Return the [X, Y] coordinate for the center point of the cell that contains the specified text.  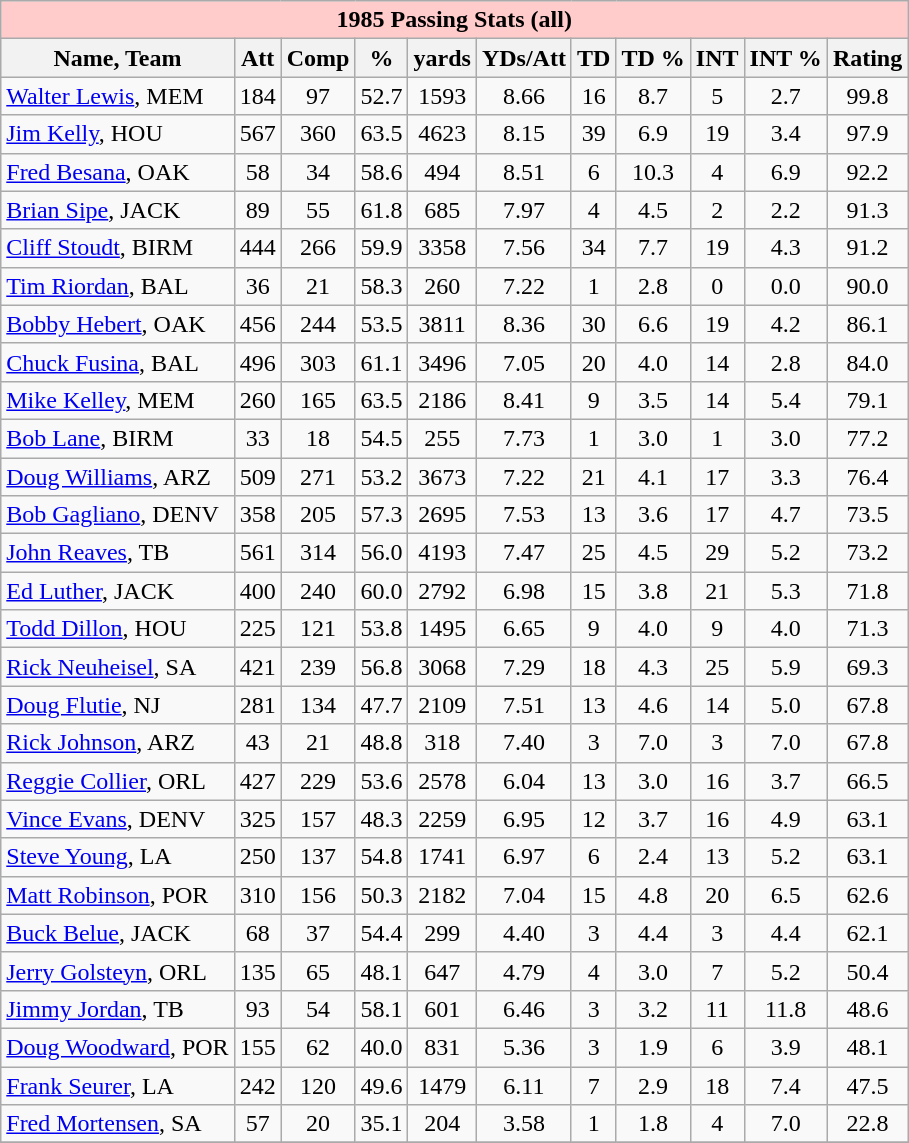
456 [258, 324]
250 [258, 857]
53.8 [382, 629]
5.0 [786, 705]
59.9 [382, 248]
1985 Passing Stats (all) [454, 20]
49.6 [382, 1085]
Jerry Golsteyn, ORL [118, 971]
2259 [442, 819]
8.15 [524, 134]
50.3 [382, 895]
137 [318, 857]
Bob Lane, BIRM [118, 438]
61.8 [382, 210]
62.1 [867, 933]
Steve Young, LA [118, 857]
68 [258, 933]
55 [318, 210]
56.8 [382, 667]
90.0 [867, 286]
3358 [442, 248]
71.8 [867, 591]
Bobby Hebert, OAK [118, 324]
2578 [442, 781]
155 [258, 1047]
69.3 [867, 667]
Matt Robinson, POR [118, 895]
299 [442, 933]
6.46 [524, 1009]
35.1 [382, 1124]
2792 [442, 591]
YDs/Att [524, 58]
3.4 [786, 134]
3.9 [786, 1047]
6.97 [524, 857]
Walter Lewis, MEM [118, 96]
8.7 [653, 96]
4193 [442, 553]
Rating [867, 58]
52.7 [382, 96]
TD [593, 58]
229 [318, 781]
1741 [442, 857]
Buck Belue, JACK [118, 933]
4.40 [524, 933]
157 [318, 819]
Jimmy Jordan, TB [118, 1009]
8.66 [524, 96]
97.9 [867, 134]
4.6 [653, 705]
Bob Gagliano, DENV [118, 515]
4.2 [786, 324]
2.4 [653, 857]
325 [258, 819]
7.73 [524, 438]
400 [258, 591]
Name, Team [118, 58]
3.2 [653, 1009]
5 [717, 96]
Doug Williams, ARZ [118, 477]
5.36 [524, 1047]
281 [258, 705]
58.6 [382, 172]
1.8 [653, 1124]
135 [258, 971]
1.9 [653, 1047]
6.95 [524, 819]
76.4 [867, 477]
54 [318, 1009]
58 [258, 172]
62 [318, 1047]
29 [717, 553]
7.97 [524, 210]
Comp [318, 58]
48.3 [382, 819]
86.1 [867, 324]
240 [318, 591]
93 [258, 1009]
2186 [442, 400]
John Reaves, TB [118, 553]
11 [717, 1009]
73.5 [867, 515]
54.5 [382, 438]
79.1 [867, 400]
Todd Dillon, HOU [118, 629]
3811 [442, 324]
7.56 [524, 248]
3.58 [524, 1124]
61.1 [382, 362]
INT [717, 58]
Frank Seurer, LA [118, 1085]
Att [258, 58]
6.65 [524, 629]
204 [442, 1124]
4.9 [786, 819]
84.0 [867, 362]
7.4 [786, 1085]
48.8 [382, 743]
58.3 [382, 286]
Tim Riordan, BAL [118, 286]
360 [318, 134]
47.7 [382, 705]
601 [442, 1009]
8.51 [524, 172]
3496 [442, 362]
30 [593, 324]
% [382, 58]
4.8 [653, 895]
92.2 [867, 172]
271 [318, 477]
INT % [786, 58]
561 [258, 553]
314 [318, 553]
97 [318, 96]
47.5 [867, 1085]
1593 [442, 96]
11.8 [786, 1009]
Chuck Fusina, BAL [118, 362]
91.2 [867, 248]
77.2 [867, 438]
494 [442, 172]
8.41 [524, 400]
Fred Besana, OAK [118, 172]
4.79 [524, 971]
266 [318, 248]
509 [258, 477]
66.5 [867, 781]
Doug Flutie, NJ [118, 705]
57.3 [382, 515]
2.2 [786, 210]
120 [318, 1085]
7.40 [524, 743]
43 [258, 743]
205 [318, 515]
7.53 [524, 515]
427 [258, 781]
60.0 [382, 591]
134 [318, 705]
6.11 [524, 1085]
242 [258, 1085]
6.98 [524, 591]
37 [318, 933]
36 [258, 286]
53.2 [382, 477]
56.0 [382, 553]
3068 [442, 667]
10.3 [653, 172]
Ed Luther, JACK [118, 591]
Reggie Collier, ORL [118, 781]
22.8 [867, 1124]
156 [318, 895]
831 [442, 1047]
54.4 [382, 933]
33 [258, 438]
1479 [442, 1085]
6.04 [524, 781]
3.6 [653, 515]
225 [258, 629]
318 [442, 743]
TD % [653, 58]
8.36 [524, 324]
444 [258, 248]
2182 [442, 895]
Vince Evans, DENV [118, 819]
2 [717, 210]
421 [258, 667]
65 [318, 971]
58.1 [382, 1009]
6.5 [786, 895]
7.04 [524, 895]
7.47 [524, 553]
12 [593, 819]
5.4 [786, 400]
Mike Kelley, MEM [118, 400]
Rick Johnson, ARZ [118, 743]
7.29 [524, 667]
567 [258, 134]
496 [258, 362]
685 [442, 210]
Fred Mortensen, SA [118, 1124]
255 [442, 438]
48.6 [867, 1009]
53.6 [382, 781]
2109 [442, 705]
Cliff Stoudt, BIRM [118, 248]
165 [318, 400]
0.0 [786, 286]
53.5 [382, 324]
184 [258, 96]
yards [442, 58]
50.4 [867, 971]
5.3 [786, 591]
91.3 [867, 210]
39 [593, 134]
4623 [442, 134]
0 [717, 286]
239 [318, 667]
71.3 [867, 629]
6.6 [653, 324]
Jim Kelly, HOU [118, 134]
89 [258, 210]
121 [318, 629]
4.7 [786, 515]
62.6 [867, 895]
73.2 [867, 553]
358 [258, 515]
1495 [442, 629]
Doug Woodward, POR [118, 1047]
3.3 [786, 477]
7.05 [524, 362]
2.7 [786, 96]
99.8 [867, 96]
57 [258, 1124]
54.8 [382, 857]
7.7 [653, 248]
Rick Neuheisel, SA [118, 667]
5.9 [786, 667]
2.9 [653, 1085]
7.51 [524, 705]
4.1 [653, 477]
40.0 [382, 1047]
2695 [442, 515]
310 [258, 895]
303 [318, 362]
244 [318, 324]
3.5 [653, 400]
3673 [442, 477]
Brian Sipe, JACK [118, 210]
3.8 [653, 591]
647 [442, 971]
